Output the (X, Y) coordinate of the center of the cell containing the given text.  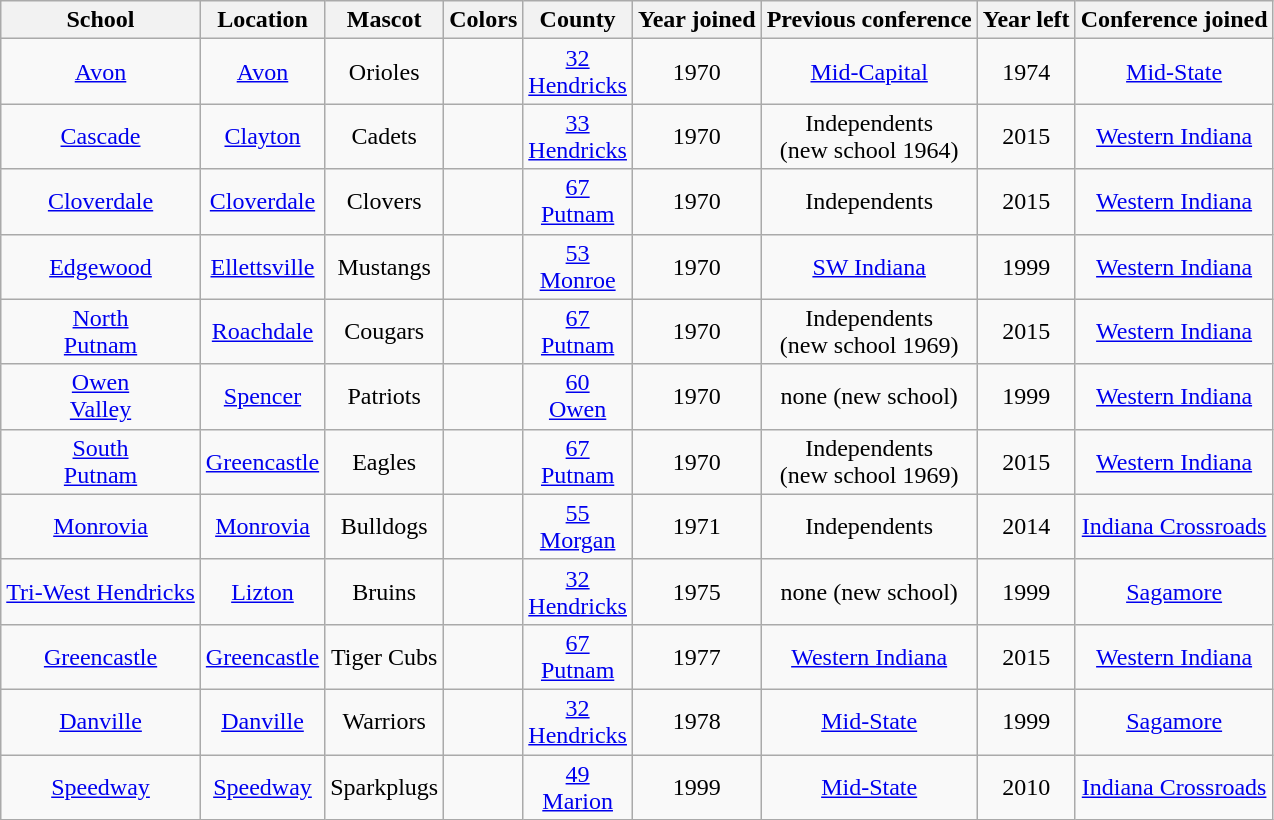
Spencer (262, 396)
Conference joined (1174, 20)
Cougars (384, 332)
OwenValley (101, 396)
60 Owen (578, 396)
Mustangs (384, 266)
Ellettsville (262, 266)
1971 (696, 526)
Previous conference (869, 20)
Orioles (384, 72)
1977 (696, 656)
Clayton (262, 136)
Lizton (262, 592)
Tri-West Hendricks (101, 592)
Warriors (384, 722)
Mascot (384, 20)
33 Hendricks (578, 136)
Year joined (696, 20)
1978 (696, 722)
1975 (696, 592)
53 Monroe (578, 266)
Independents(new school 1964) (869, 136)
Roachdale (262, 332)
Bulldogs (384, 526)
Bruins (384, 592)
SW Indiana (869, 266)
County (578, 20)
Colors (484, 20)
Year left (1026, 20)
2014 (1026, 526)
Eagles (384, 462)
Tiger Cubs (384, 656)
Mid-Capital (869, 72)
School (101, 20)
North Putnam (101, 332)
55 Morgan (578, 526)
2010 (1026, 786)
Patriots (384, 396)
1974 (1026, 72)
Cascade (101, 136)
Clovers (384, 202)
Edgewood (101, 266)
Location (262, 20)
South Putnam (101, 462)
Cadets (384, 136)
Sparkplugs (384, 786)
49 Marion (578, 786)
